Extract the [X, Y] coordinate from the center of the cell holding the provided text.  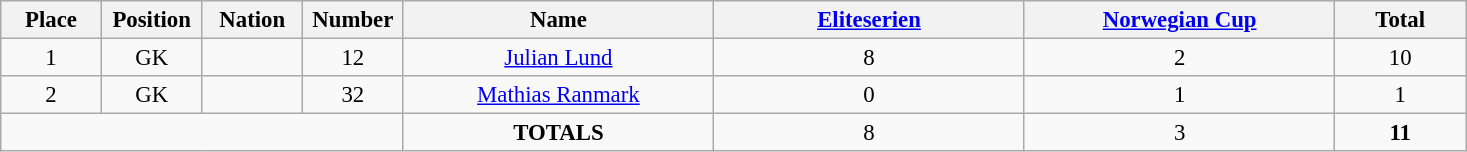
11 [1400, 133]
TOTALS [558, 133]
10 [1400, 58]
32 [354, 95]
12 [354, 58]
Number [354, 20]
Total [1400, 20]
Norwegian Cup [1180, 20]
Nation [252, 20]
Julian Lund [558, 58]
Eliteserien [870, 20]
Name [558, 20]
3 [1180, 133]
Position [152, 20]
Mathias Ranmark [558, 95]
0 [870, 95]
Place [52, 20]
